From the cell containing the given text, extract its center point as (X, Y) coordinate. 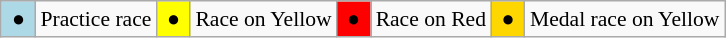
Medal race on Yellow (625, 19)
Race on Yellow (263, 19)
Race on Red (431, 19)
Practice race (96, 19)
